Identify which cell holds the provided text, then report its [X, Y] central coordinate. 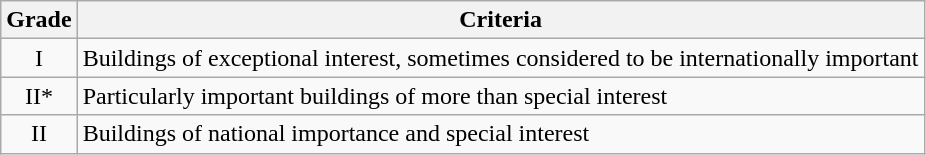
Buildings of national importance and special interest [500, 134]
Grade [39, 20]
Particularly important buildings of more than special interest [500, 96]
II [39, 134]
Criteria [500, 20]
Buildings of exceptional interest, sometimes considered to be internationally important [500, 58]
II* [39, 96]
I [39, 58]
